Identify which cell holds the provided text, then report its [x, y] central coordinate. 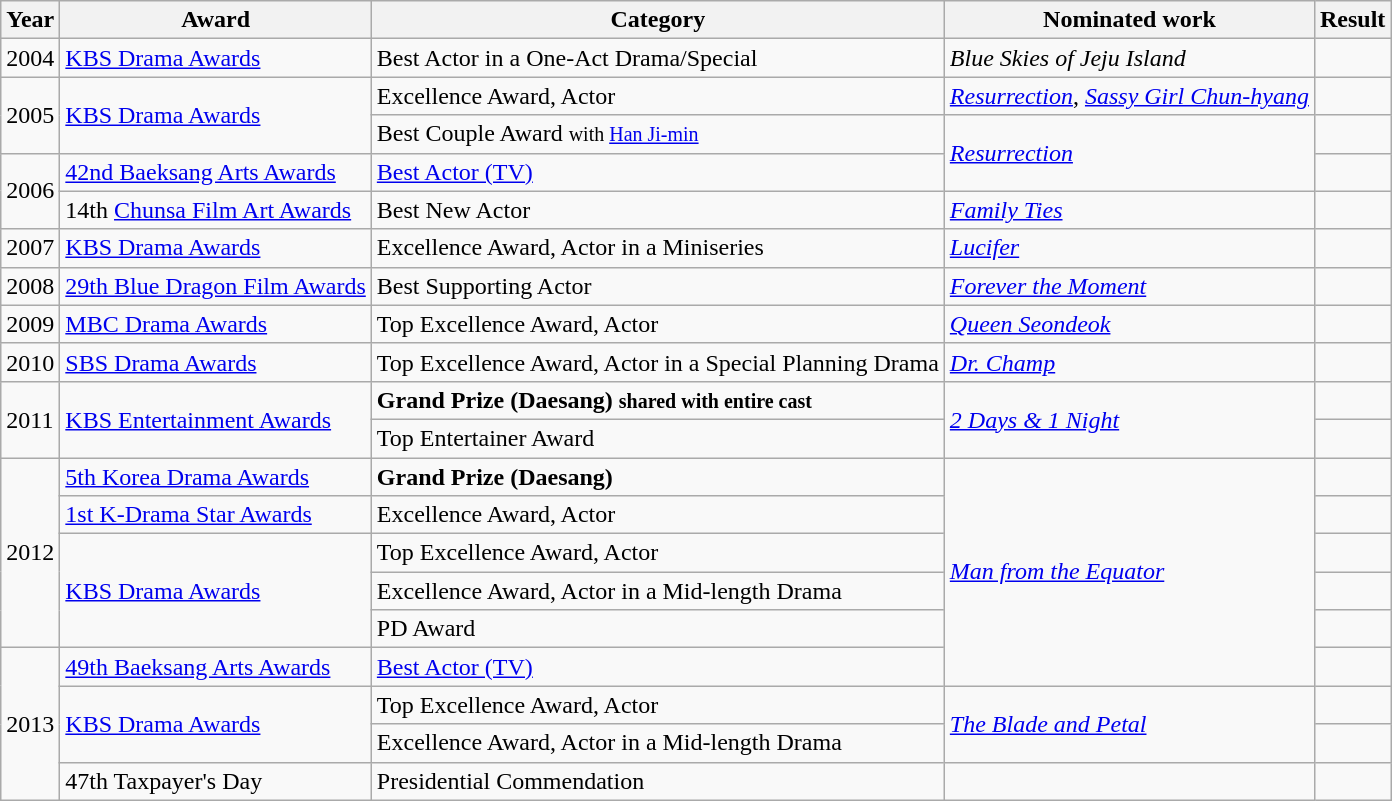
Year [30, 20]
14th Chunsa Film Art Awards [216, 210]
Top Excellence Award, Actor in a Special Planning Drama [658, 362]
Man from the Equator [1129, 572]
1st K-Drama Star Awards [216, 515]
Nominated work [1129, 20]
Best Couple Award with Han Ji-min [658, 134]
47th Taxpayer's Day [216, 781]
PD Award [658, 629]
The Blade and Petal [1129, 724]
29th Blue Dragon Film Awards [216, 286]
Excellence Award, Actor in a Miniseries [658, 248]
2 Days & 1 Night [1129, 419]
Queen Seondeok [1129, 324]
2008 [30, 286]
Best New Actor [658, 210]
42nd Baeksang Arts Awards [216, 172]
Best Supporting Actor [658, 286]
2011 [30, 419]
KBS Entertainment Awards [216, 419]
Grand Prize (Daesang) [658, 477]
2007 [30, 248]
Blue Skies of Jeju Island [1129, 58]
Best Actor in a One-Act Drama/Special [658, 58]
Top Entertainer Award [658, 438]
Resurrection, Sassy Girl Chun-hyang [1129, 96]
2004 [30, 58]
2006 [30, 191]
Award [216, 20]
2012 [30, 553]
Dr. Champ [1129, 362]
Presidential Commendation [658, 781]
SBS Drama Awards [216, 362]
49th Baeksang Arts Awards [216, 667]
Lucifer [1129, 248]
2009 [30, 324]
Forever the Moment [1129, 286]
2013 [30, 724]
Resurrection [1129, 153]
MBC Drama Awards [216, 324]
Grand Prize (Daesang) shared with entire cast [658, 400]
2005 [30, 115]
Result [1352, 20]
Category [658, 20]
Family Ties [1129, 210]
2010 [30, 362]
5th Korea Drama Awards [216, 477]
